Find where the given text appears and provide that cell's center as (X, Y) coordinate. 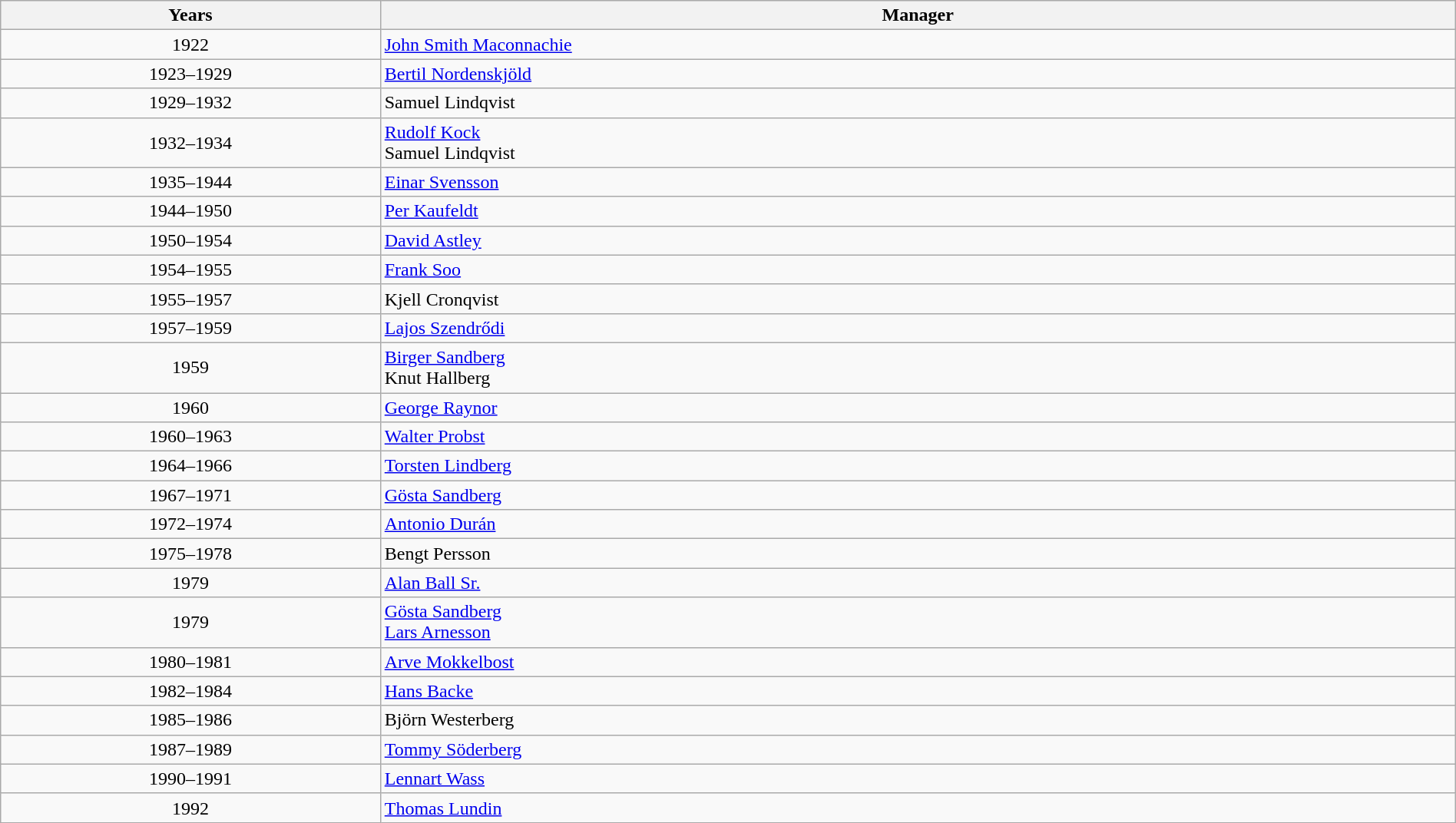
1990–1991 (190, 778)
Bertil Nordenskjöld (918, 74)
Bengt Persson (918, 554)
1944–1950 (190, 211)
Lennart Wass (918, 778)
Björn Westerberg (918, 720)
Alan Ball Sr. (918, 583)
Per Kaufeldt (918, 211)
1923–1929 (190, 74)
1960 (190, 408)
Gösta Sandberg (918, 495)
1935–1944 (190, 182)
Tommy Söderberg (918, 749)
Samuel Lindqvist (918, 103)
Birger Sandberg Knut Hallberg (918, 367)
1992 (190, 808)
1964–1966 (190, 466)
1985–1986 (190, 720)
Einar Svensson (918, 182)
Torsten Lindberg (918, 466)
1982–1984 (190, 691)
Frank Soo (918, 269)
1980–1981 (190, 662)
Walter Probst (918, 437)
Years (190, 15)
1957–1959 (190, 328)
Manager (918, 15)
Hans Backe (918, 691)
Arve Mokkelbost (918, 662)
1959 (190, 367)
1972–1974 (190, 524)
Rudolf Kock Samuel Lindqvist (918, 143)
1932–1934 (190, 143)
1922 (190, 45)
Kjell Cronqvist (918, 299)
Antonio Durán (918, 524)
1967–1971 (190, 495)
Thomas Lundin (918, 808)
Gösta Sandberg Lars Arnesson (918, 622)
1960–1963 (190, 437)
John Smith Maconnachie (918, 45)
Lajos Szendrődi (918, 328)
David Astley (918, 240)
1987–1989 (190, 749)
George Raynor (918, 408)
1975–1978 (190, 554)
1950–1954 (190, 240)
1929–1932 (190, 103)
1955–1957 (190, 299)
1954–1955 (190, 269)
